Provide the [X, Y] coordinate of the cell's center where the given text is located.  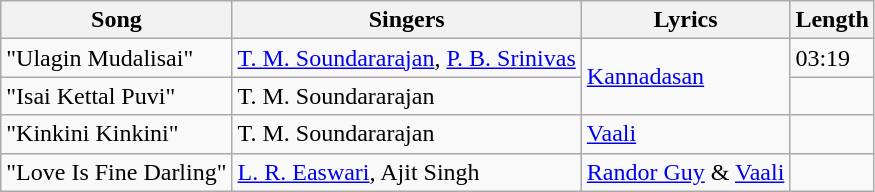
Length [832, 20]
Song [116, 20]
Singers [406, 20]
Lyrics [686, 20]
"Ulagin Mudalisai" [116, 58]
"Kinkini Kinkini" [116, 134]
Kannadasan [686, 77]
03:19 [832, 58]
"Isai Kettal Puvi" [116, 96]
L. R. Easwari, Ajit Singh [406, 172]
Randor Guy & Vaali [686, 172]
Vaali [686, 134]
T. M. Soundararajan, P. B. Srinivas [406, 58]
"Love Is Fine Darling" [116, 172]
